From the cell containing the given text, extract its center point as (X, Y) coordinate. 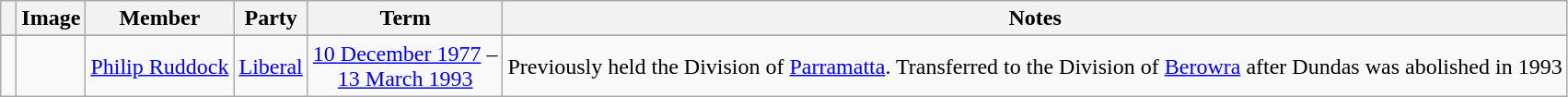
Member (160, 18)
Image (52, 18)
Party (271, 18)
Previously held the Division of Parramatta. Transferred to the Division of Berowra after Dundas was abolished in 1993 (1035, 67)
Philip Ruddock (160, 67)
Liberal (271, 67)
10 December 1977 –13 March 1993 (405, 67)
Term (405, 18)
Notes (1035, 18)
